Locate the cell with the specified text and output its [X, Y] center coordinate. 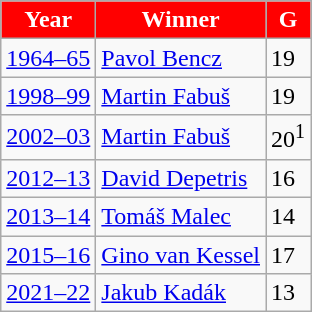
17 [288, 255]
Winner [181, 20]
Jakub Kadák [181, 293]
1964–65 [48, 58]
David Depetris [181, 178]
14 [288, 217]
13 [288, 293]
G [288, 20]
201 [288, 138]
Gino van Kessel [181, 255]
Year [48, 20]
2021–22 [48, 293]
16 [288, 178]
1998–99 [48, 96]
2012–13 [48, 178]
2015–16 [48, 255]
Tomáš Malec [181, 217]
2002–03 [48, 138]
2013–14 [48, 217]
Pavol Bencz [181, 58]
